Extract the (x, y) coordinate from the center of the cell holding the provided text.  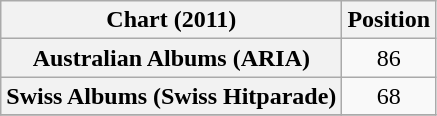
Chart (2011) (172, 20)
Swiss Albums (Swiss Hitparade) (172, 96)
68 (389, 96)
Position (389, 20)
86 (389, 58)
Australian Albums (ARIA) (172, 58)
